Pinpoint the cell where the given text exists, returning its [X, Y] midpoint coordinate. 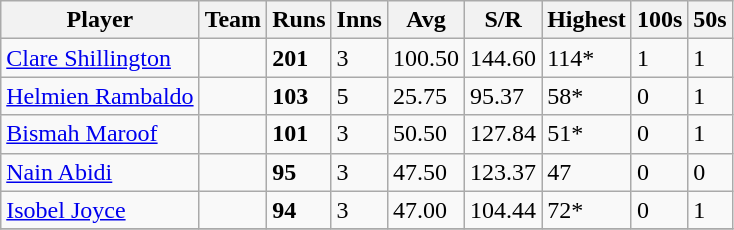
100s [659, 20]
95 [299, 172]
Bismah Maroof [100, 134]
47.00 [426, 210]
Player [100, 20]
Helmien Rambaldo [100, 96]
50.50 [426, 134]
47.50 [426, 172]
101 [299, 134]
51* [587, 134]
100.50 [426, 58]
Highest [587, 20]
123.37 [504, 172]
94 [299, 210]
Inns [359, 20]
Clare Shillington [100, 58]
5 [359, 96]
Runs [299, 20]
Nain Abidi [100, 172]
50s [710, 20]
127.84 [504, 134]
201 [299, 58]
104.44 [504, 210]
144.60 [504, 58]
58* [587, 96]
103 [299, 96]
72* [587, 210]
95.37 [504, 96]
S/R [504, 20]
Team [233, 20]
114* [587, 58]
Avg [426, 20]
25.75 [426, 96]
Isobel Joyce [100, 210]
47 [587, 172]
